Detect which cell encompasses the target text, then output its [x, y] center coordinate. 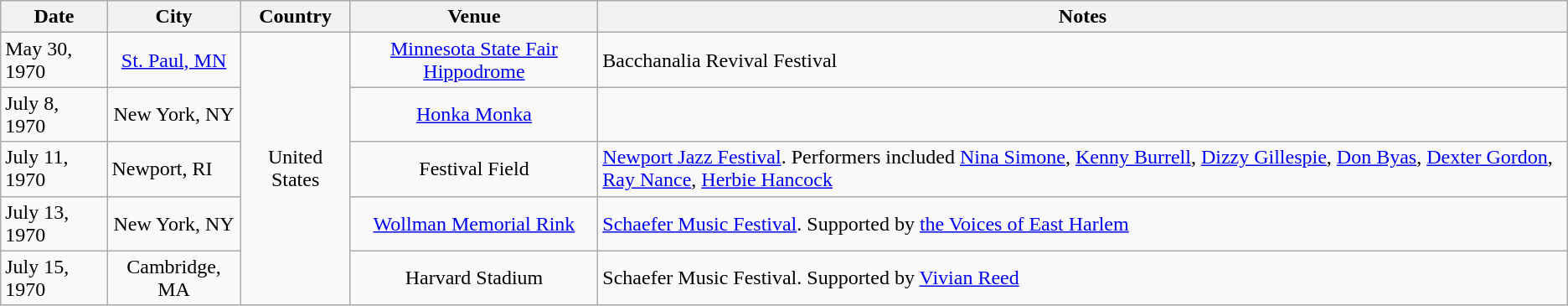
Date [54, 17]
July 8, 1970 [54, 114]
May 30, 1970 [54, 60]
St. Paul, MN [174, 60]
Venue [474, 17]
Honka Monka [474, 114]
Harvard Stadium [474, 278]
Cambridge, MA [174, 278]
Festival Field [474, 169]
Country [295, 17]
Schaefer Music Festival. Supported by the Voices of East Harlem [1082, 223]
Newport Jazz Festival. Performers included Nina Simone, Kenny Burrell, Dizzy Gillespie, Don Byas, Dexter Gordon, Ray Nance, Herbie Hancock [1082, 169]
Notes [1082, 17]
Bacchanalia Revival Festival [1082, 60]
July 11, 1970 [54, 169]
City [174, 17]
Wollman Memorial Rink [474, 223]
Schaefer Music Festival. Supported by Vivian Reed [1082, 278]
July 15, 1970 [54, 278]
Minnesota State Fair Hippodrome [474, 60]
United States [295, 169]
July 13, 1970 [54, 223]
Newport, RI [174, 169]
